Return the [X, Y] coordinate for the center point of the cell that contains the specified text.  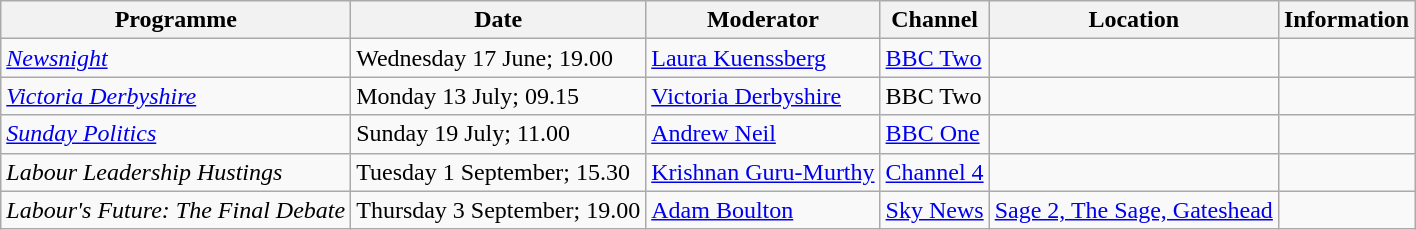
Labour Leadership Hustings [176, 172]
Location [1134, 20]
Date [498, 20]
Sunday 19 July; 11.00 [498, 134]
Laura Kuenssberg [763, 58]
BBC One [934, 134]
Information [1346, 20]
Channel [934, 20]
Sky News [934, 210]
Labour's Future: The Final Debate [176, 210]
Newsnight [176, 58]
Krishnan Guru-Murthy [763, 172]
Andrew Neil [763, 134]
Moderator [763, 20]
Sage 2, The Sage, Gateshead [1134, 210]
Wednesday 17 June; 19.00 [498, 58]
Monday 13 July; 09.15 [498, 96]
Adam Boulton [763, 210]
Thursday 3 September; 19.00 [498, 210]
Tuesday 1 September; 15.30 [498, 172]
Channel 4 [934, 172]
Sunday Politics [176, 134]
Programme [176, 20]
